For the text-containing cell, return its midpoint in (X, Y) coordinate format. 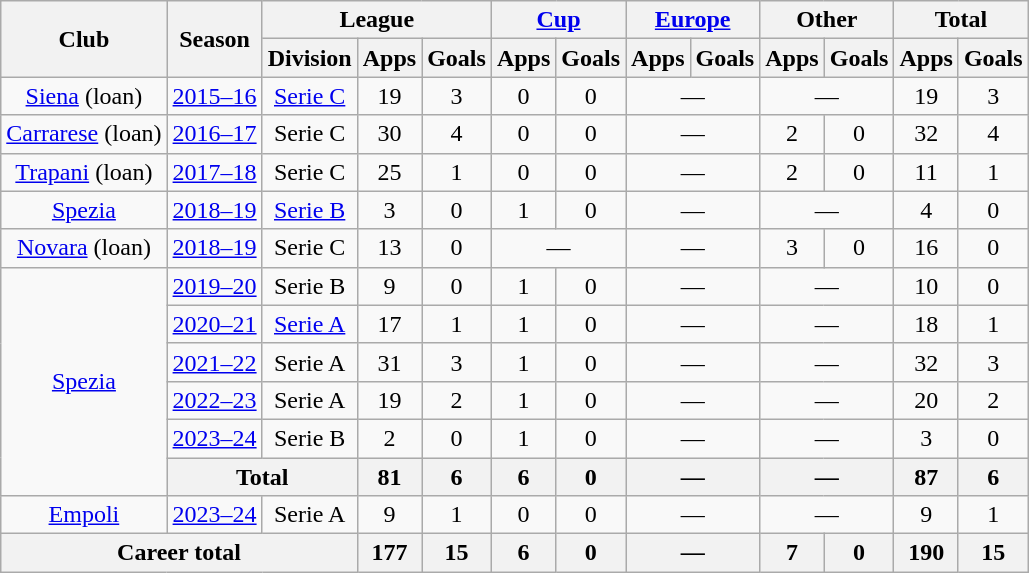
Division (310, 58)
Club (84, 39)
18 (926, 324)
87 (926, 477)
Empoli (84, 515)
Carrarese (loan) (84, 134)
Season (214, 39)
17 (389, 324)
10 (926, 286)
25 (389, 172)
Europe (693, 20)
7 (792, 553)
11 (926, 172)
13 (389, 248)
2019–20 (214, 286)
2016–17 (214, 134)
Novara (loan) (84, 248)
177 (389, 553)
2020–21 (214, 324)
Career total (179, 553)
League (376, 20)
81 (389, 477)
2015–16 (214, 96)
2021–22 (214, 362)
20 (926, 400)
31 (389, 362)
30 (389, 134)
190 (926, 553)
Cup (558, 20)
16 (926, 248)
2017–18 (214, 172)
Trapani (loan) (84, 172)
2022–23 (214, 400)
Siena (loan) (84, 96)
Other (827, 20)
